For the text-containing cell, return its midpoint in (x, y) coordinate format. 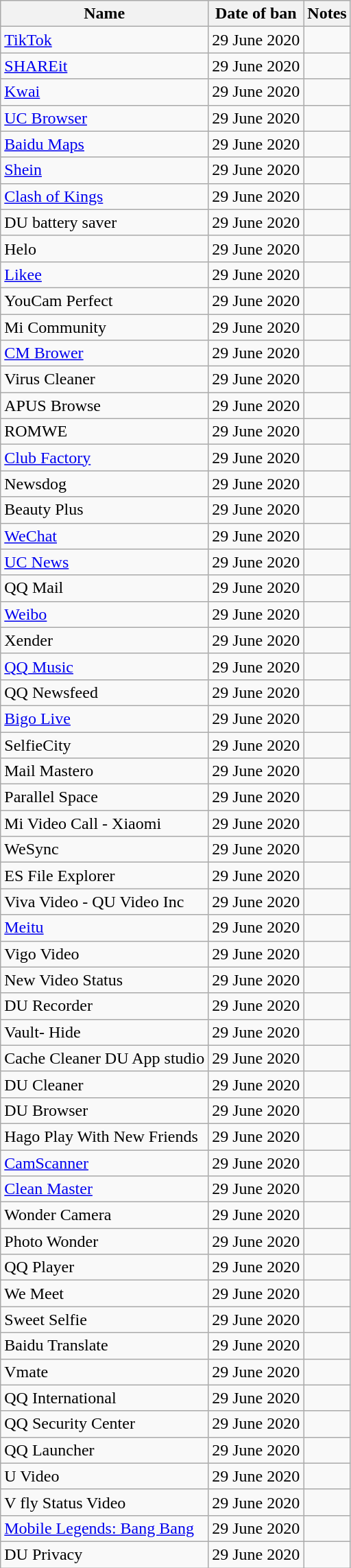
Kwai (104, 92)
Name (104, 14)
APUS Browse (104, 406)
V fly Status Video (104, 1502)
Virus Cleaner (104, 379)
UC Browser (104, 118)
U Video (104, 1476)
Vigo Video (104, 954)
UC News (104, 562)
Sweet Selfie (104, 1320)
YouCam Perfect (104, 301)
Meitu (104, 928)
Parallel Space (104, 797)
QQ Newsfeed (104, 692)
QQ International (104, 1398)
Beauty Plus (104, 510)
CM Brower (104, 353)
Clash of Kings (104, 196)
Club Factory (104, 458)
Vault- Hide (104, 1032)
Weibo (104, 614)
WeChat (104, 536)
Bigo Live (104, 718)
Xender (104, 640)
ROMWE (104, 432)
Newsdog (104, 484)
Mi Video Call - Xiaomi (104, 823)
DU Recorder (104, 1006)
TikTok (104, 40)
Baidu Translate (104, 1346)
Mi Community (104, 327)
QQ Security Center (104, 1424)
QQ Launcher (104, 1450)
Mobile Legends: Bang Bang (104, 1528)
Mail Mastero (104, 771)
Date of ban (256, 14)
DU Browser (104, 1110)
Wonder Camera (104, 1215)
Clean Master (104, 1189)
Cache Cleaner DU App studio (104, 1058)
Likee (104, 274)
Helo (104, 248)
Vmate (104, 1372)
CamScanner (104, 1163)
DU Privacy (104, 1554)
DU battery saver (104, 222)
Notes (327, 14)
Shein (104, 170)
We Meet (104, 1294)
SelfieCity (104, 745)
DU Cleaner (104, 1084)
SHAREit (104, 66)
QQ Mail (104, 588)
ES File Explorer (104, 876)
New Video Status (104, 980)
QQ Player (104, 1267)
WeSync (104, 850)
Baidu Maps (104, 144)
Viva Video - QU Video Inc (104, 902)
Photo Wonder (104, 1241)
Hago Play With New Friends (104, 1136)
QQ Music (104, 666)
